Locate the cell with the specified text and output its (x, y) center coordinate. 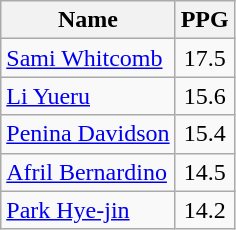
Li Yueru (88, 96)
14.5 (204, 172)
Sami Whitcomb (88, 58)
15.6 (204, 96)
14.2 (204, 210)
15.4 (204, 134)
Afril Bernardino (88, 172)
PPG (204, 20)
Penina Davidson (88, 134)
17.5 (204, 58)
Park Hye-jin (88, 210)
Name (88, 20)
